Determine the (X, Y) coordinate at the center of the cell enclosing the given text.  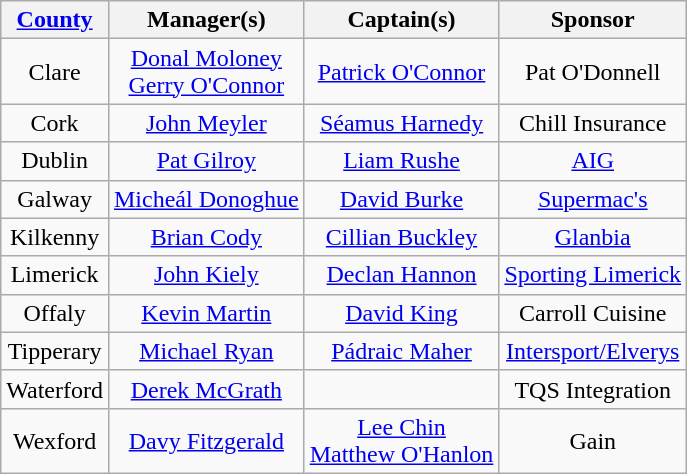
Glanbia (593, 237)
Offaly (55, 313)
Clare (55, 72)
Galway (55, 199)
Declan Hannon (402, 275)
Captain(s) (402, 20)
Patrick O'Connor (402, 72)
Kevin Martin (206, 313)
Gain (593, 440)
Michael Ryan (206, 351)
Séamus Harnedy (402, 123)
Pat Gilroy (206, 161)
Waterford (55, 389)
Davy Fitzgerald (206, 440)
Wexford (55, 440)
Supermac's (593, 199)
Micheál Donoghue (206, 199)
David King (402, 313)
Pádraic Maher (402, 351)
Sponsor (593, 20)
Cork (55, 123)
AIG (593, 161)
Donal MoloneyGerry O'Connor (206, 72)
John Kiely (206, 275)
Tipperary (55, 351)
Carroll Cuisine (593, 313)
David Burke (402, 199)
County (55, 20)
Pat O'Donnell (593, 72)
Liam Rushe (402, 161)
Limerick (55, 275)
Lee ChinMatthew O'Hanlon (402, 440)
Brian Cody (206, 237)
Chill Insurance (593, 123)
John Meyler (206, 123)
Intersport/Elverys (593, 351)
Dublin (55, 161)
Derek McGrath (206, 389)
Sporting Limerick (593, 275)
Cillian Buckley (402, 237)
Manager(s) (206, 20)
TQS Integration (593, 389)
Kilkenny (55, 237)
